Pinpoint the cell where the given text exists, returning its (X, Y) midpoint coordinate. 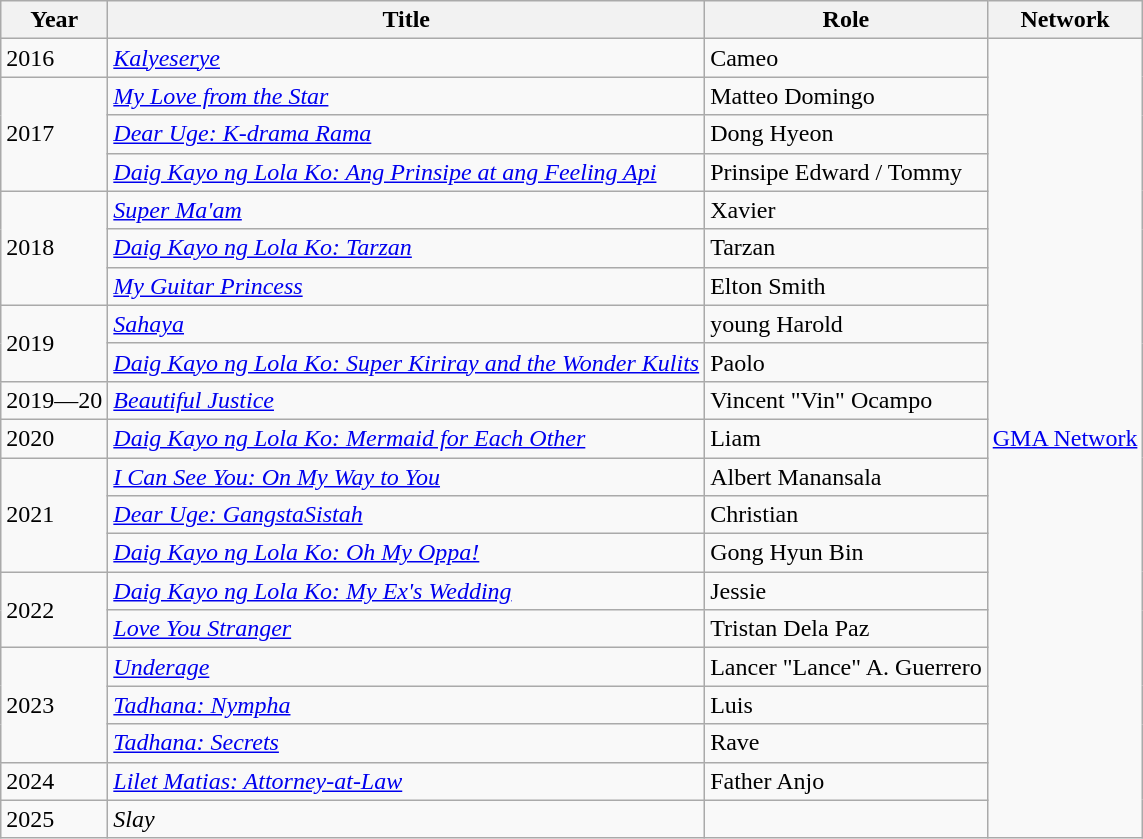
Luis (846, 705)
2016 (54, 58)
2022 (54, 610)
Daig Kayo ng Lola Ko: Super Kiriray and the Wonder Kulits (406, 362)
Paolo (846, 362)
Super Ma'am (406, 210)
Liam (846, 438)
2018 (54, 248)
Slay (406, 819)
Lilet Matias: Attorney-at-Law (406, 781)
Daig Kayo ng Lola Ko: Oh My Oppa! (406, 553)
2017 (54, 134)
Elton Smith (846, 286)
Christian (846, 515)
Dear Uge: K-drama Rama (406, 134)
Title (406, 20)
Prinsipe Edward / Tommy (846, 172)
Dear Uge: GangstaSistah (406, 515)
Matteo Domingo (846, 96)
Albert Manansala (846, 477)
Gong Hyun Bin (846, 553)
Dong Hyeon (846, 134)
GMA Network (1065, 438)
2020 (54, 438)
My Guitar Princess (406, 286)
2019—20 (54, 400)
Tarzan (846, 248)
Xavier (846, 210)
young Harold (846, 324)
Father Anjo (846, 781)
I Can See You: On My Way to You (406, 477)
Year (54, 20)
Sahaya (406, 324)
Role (846, 20)
2019 (54, 343)
2021 (54, 515)
Daig Kayo ng Lola Ko: My Ex's Wedding (406, 591)
Kalyeserye (406, 58)
Vincent "Vin" Ocampo (846, 400)
Tristan Dela Paz (846, 629)
Network (1065, 20)
My Love from the Star (406, 96)
2025 (54, 819)
Daig Kayo ng Lola Ko: Ang Prinsipe at ang Feeling Api (406, 172)
Underage (406, 667)
Tadhana: Nympha (406, 705)
Cameo (846, 58)
Tadhana: Secrets (406, 743)
Daig Kayo ng Lola Ko: Tarzan (406, 248)
Love You Stranger (406, 629)
Daig Kayo ng Lola Ko: Mermaid for Each Other (406, 438)
Lancer "Lance" A. Guerrero (846, 667)
Beautiful Justice (406, 400)
Jessie (846, 591)
Rave (846, 743)
2024 (54, 781)
2023 (54, 705)
